Extract the (X, Y) coordinate from the center of the cell holding the provided text.  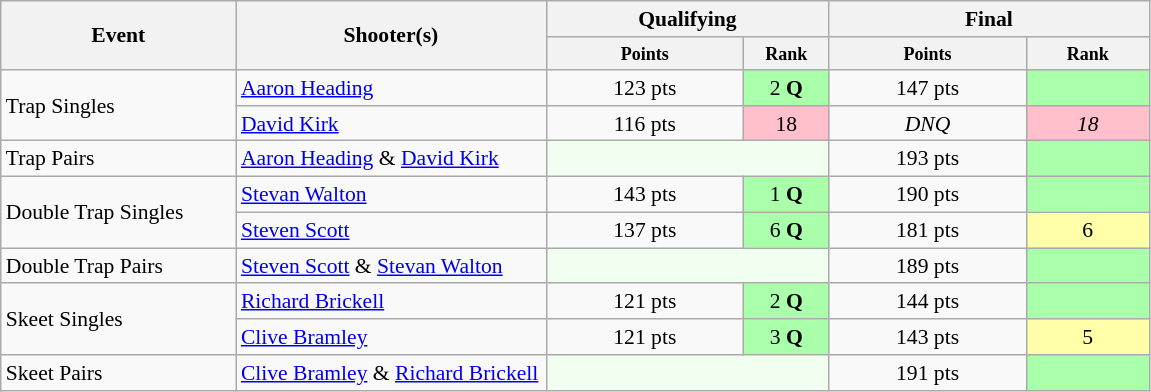
181 pts (928, 230)
David Kirk (391, 124)
Final (989, 19)
147 pts (928, 88)
Aaron Heading (391, 88)
Steven Scott (391, 230)
Steven Scott & Stevan Walton (391, 266)
Trap Pairs (118, 159)
190 pts (928, 195)
116 pts (645, 124)
5 (1088, 337)
3 Q (786, 337)
123 pts (645, 88)
Qualifying (688, 19)
Skeet Singles (118, 320)
1 Q (786, 195)
Event (118, 36)
Shooter(s) (391, 36)
144 pts (928, 302)
Clive Bramley & Richard Brickell (391, 373)
191 pts (928, 373)
193 pts (928, 159)
Double Trap Singles (118, 212)
Aaron Heading & David Kirk (391, 159)
189 pts (928, 266)
6 Q (786, 230)
Skeet Pairs (118, 373)
6 (1088, 230)
DNQ (928, 124)
Clive Bramley (391, 337)
Richard Brickell (391, 302)
137 pts (645, 230)
Stevan Walton (391, 195)
Double Trap Pairs (118, 266)
Trap Singles (118, 106)
